Return the (X, Y) coordinate for the center point of the cell that contains the specified text.  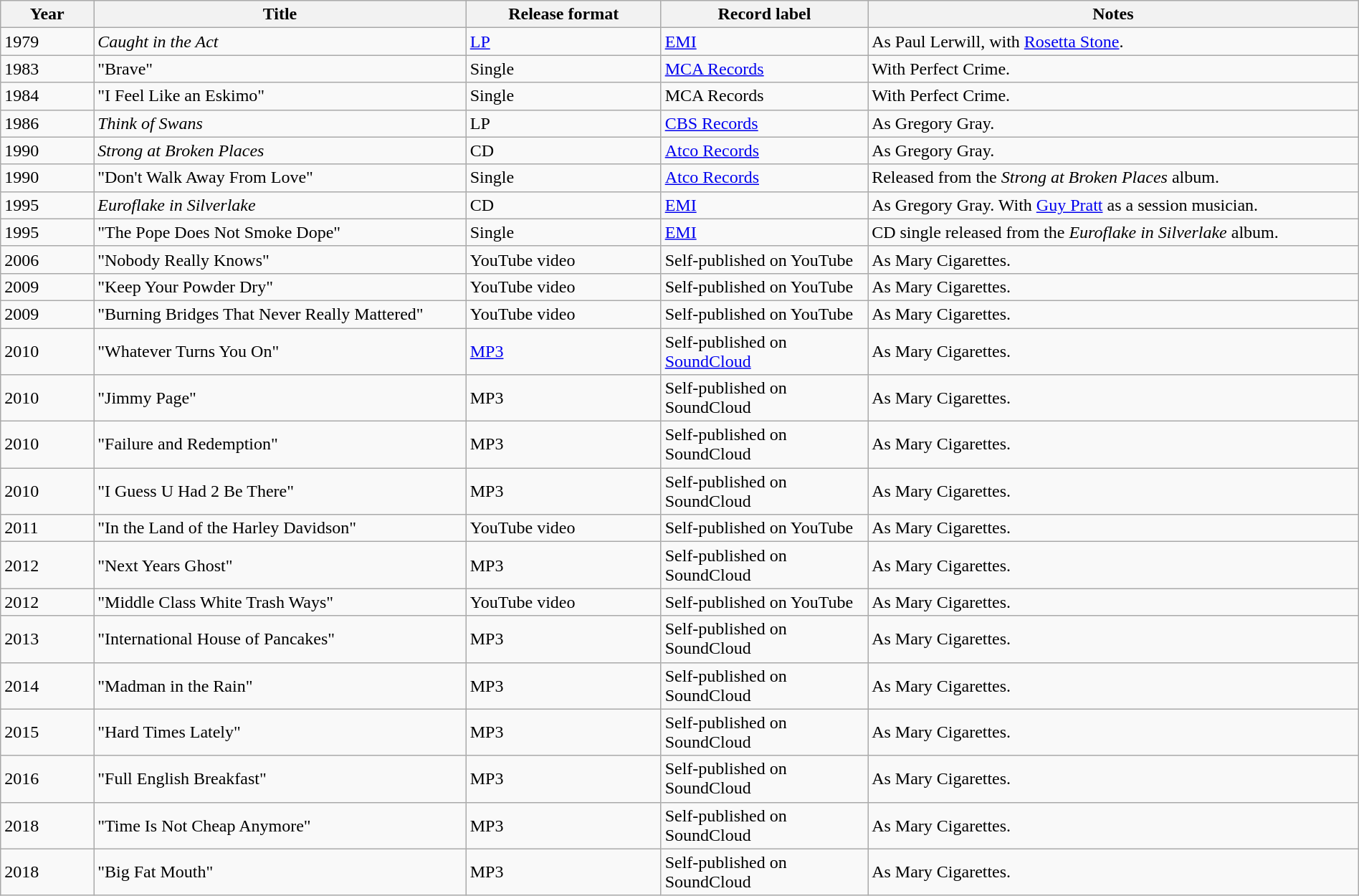
"The Pope Does Not Smoke Dope" (280, 232)
"Madman in the Rain" (280, 685)
CBS Records (764, 123)
As Paul Lerwill, with Rosetta Stone. (1114, 42)
"I Feel Like an Eskimo" (280, 96)
As Gregory Gray. With Guy Pratt as a session musician. (1114, 205)
"Failure and Redemption" (280, 444)
"Hard Times Lately" (280, 733)
"Full English Breakfast" (280, 778)
"Jimmy Page" (280, 399)
Notes (1114, 14)
2013 (47, 639)
Title (280, 14)
Released from the Strong at Broken Places album. (1114, 178)
"Big Fat Mouth" (280, 872)
1979 (47, 42)
"Keep Your Powder Dry" (280, 287)
"Middle Class White Trash Ways" (280, 602)
"Time Is Not Cheap Anymore" (280, 826)
Release format (563, 14)
Record label (764, 14)
Think of Swans (280, 123)
"Whatever Turns You On" (280, 351)
2015 (47, 733)
2016 (47, 778)
"International House of Pancakes" (280, 639)
CD single released from the Euroflake in Silverlake album. (1114, 232)
Year (47, 14)
"I Guess U Had 2 Be There" (280, 492)
2006 (47, 259)
"Next Years Ghost" (280, 565)
"Nobody Really Knows" (280, 259)
"Don't Walk Away From Love" (280, 178)
1983 (47, 69)
1984 (47, 96)
"In the Land of the Harley Davidson" (280, 528)
Euroflake in Silverlake (280, 205)
Caught in the Act (280, 42)
Strong at Broken Places (280, 151)
2011 (47, 528)
1986 (47, 123)
"Brave" (280, 69)
2014 (47, 685)
"Burning Bridges That Never Really Mattered" (280, 314)
